Return the (X, Y) coordinate for the center point of the cell that contains the specified text.  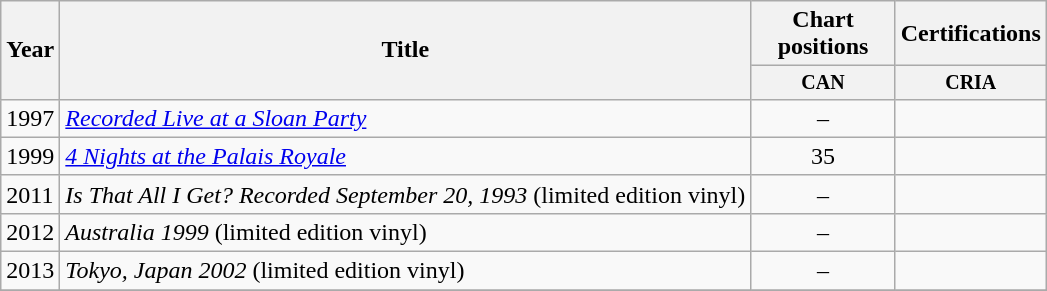
2012 (30, 232)
2013 (30, 271)
Year (30, 50)
Australia 1999 (limited edition vinyl) (406, 232)
1997 (30, 118)
Certifications (970, 34)
Tokyo, Japan 2002 (limited edition vinyl) (406, 271)
Chart positions (823, 34)
Is That All I Get? Recorded September 20, 1993 (limited edition vinyl) (406, 194)
Recorded Live at a Sloan Party (406, 118)
2011 (30, 194)
CRIA (970, 82)
1999 (30, 156)
4 Nights at the Palais Royale (406, 156)
Title (406, 50)
35 (823, 156)
CAN (823, 82)
